Search for the cell housing the specified text and yield its (X, Y) center coordinate. 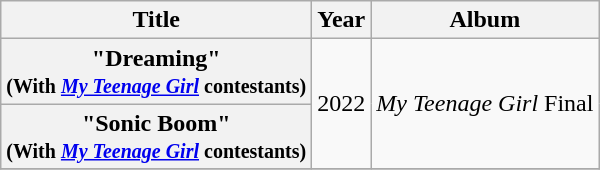
Year (342, 20)
"Sonic Boom"(With My Teenage Girl contestants) (156, 136)
2022 (342, 104)
Album (485, 20)
My Teenage Girl Final (485, 104)
"Dreaming"(With My Teenage Girl contestants) (156, 72)
Title (156, 20)
